Scan for the cell matching the given text and deliver its [X, Y] coordinate at center. 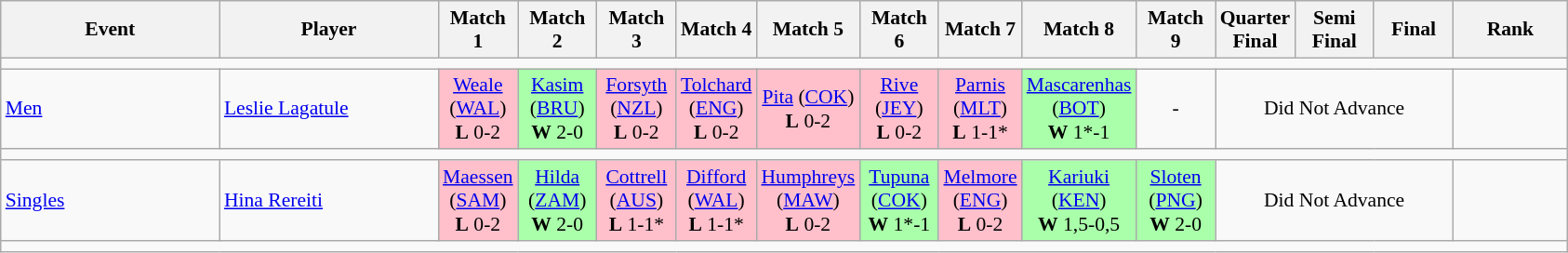
Melmore (ENG)L 0-2 [980, 201]
Tupuna (COK)W 1*-1 [898, 201]
QuarterFinal [1256, 30]
Match 8 [1079, 30]
Match 4 [716, 30]
Kariuki (KEN)W 1,5-0,5 [1079, 201]
Forsyth (NZL)L 0-2 [636, 110]
Difford (WAL)L 1-1* [716, 201]
Leslie Lagatule [329, 110]
Tolchard (ENG)L 0-2 [716, 110]
Mascarenhas (BOT)W 1*-1 [1079, 110]
Match 7 [980, 30]
Cottrell (AUS)L 1-1* [636, 201]
Men [110, 110]
Maessen (SAM)L 0-2 [478, 201]
- [1176, 110]
Hina Rereiti [329, 201]
Pita (COK)L 0-2 [807, 110]
Hilda (ZAM)W 2-0 [558, 201]
Match 5 [807, 30]
Player [329, 30]
Match 3 [636, 30]
Humphreys (MAW)L 0-2 [807, 201]
Kasim (BRU)W 2-0 [558, 110]
Final [1414, 30]
Weale (WAL)L 0-2 [478, 110]
Singles [110, 201]
SemiFinal [1334, 30]
Event [110, 30]
Match 9 [1176, 30]
Rive (JEY)L 0-2 [898, 110]
Rank [1510, 30]
Sloten (PNG)W 2-0 [1176, 201]
Match 6 [898, 30]
Match 2 [558, 30]
Parnis (MLT)L 1-1* [980, 110]
Match 1 [478, 30]
